Identify which cell holds the provided text, then report its [x, y] central coordinate. 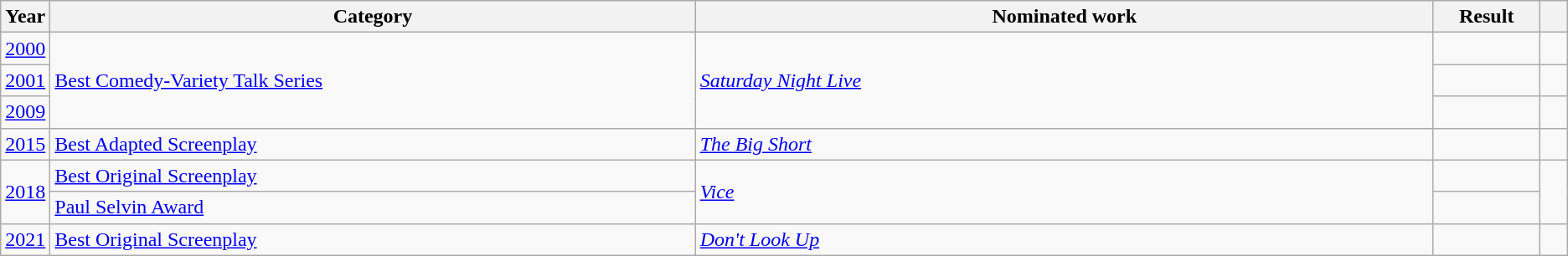
Paul Selvin Award [373, 207]
Result [1486, 17]
2000 [25, 49]
Vice [1064, 192]
Category [373, 17]
The Big Short [1064, 144]
Best Comedy-Variety Talk Series [373, 80]
Saturday Night Live [1064, 80]
2018 [25, 192]
Nominated work [1064, 17]
Year [25, 17]
2015 [25, 144]
Don't Look Up [1064, 239]
2001 [25, 80]
2009 [25, 112]
Best Adapted Screenplay [373, 144]
2021 [25, 239]
